Extract the [x, y] coordinate from the center of the cell holding the provided text.  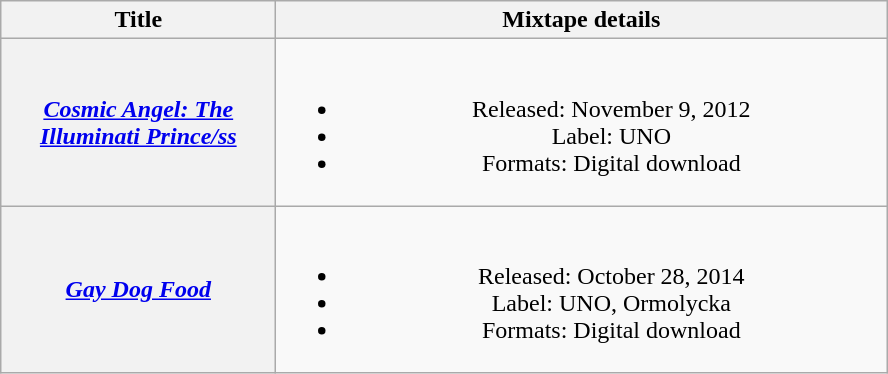
Released: October 28, 2014Label: UNO, OrmolyckaFormats: Digital download [582, 290]
Gay Dog Food [138, 290]
Released: November 9, 2012Label: UNOFormats: Digital download [582, 122]
Mixtape details [582, 20]
Cosmic Angel: The Illuminati Prince/ss [138, 122]
Title [138, 20]
